From the cell containing the given text, extract its center point as [X, Y] coordinate. 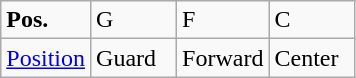
Pos. [46, 20]
Center [312, 58]
Guard [134, 58]
Position [46, 58]
Forward [223, 58]
G [134, 20]
C [312, 20]
F [223, 20]
